Output the [x, y] coordinate of the center of the cell containing the given text.  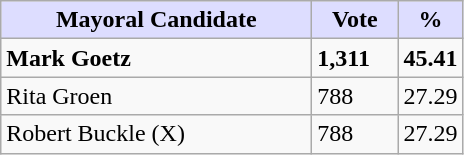
45.41 [430, 58]
Robert Buckle (X) [156, 134]
Mayoral Candidate [156, 20]
1,311 [355, 58]
% [430, 20]
Rita Groen [156, 96]
Mark Goetz [156, 58]
Vote [355, 20]
